Search for the cell housing the specified text and yield its (X, Y) center coordinate. 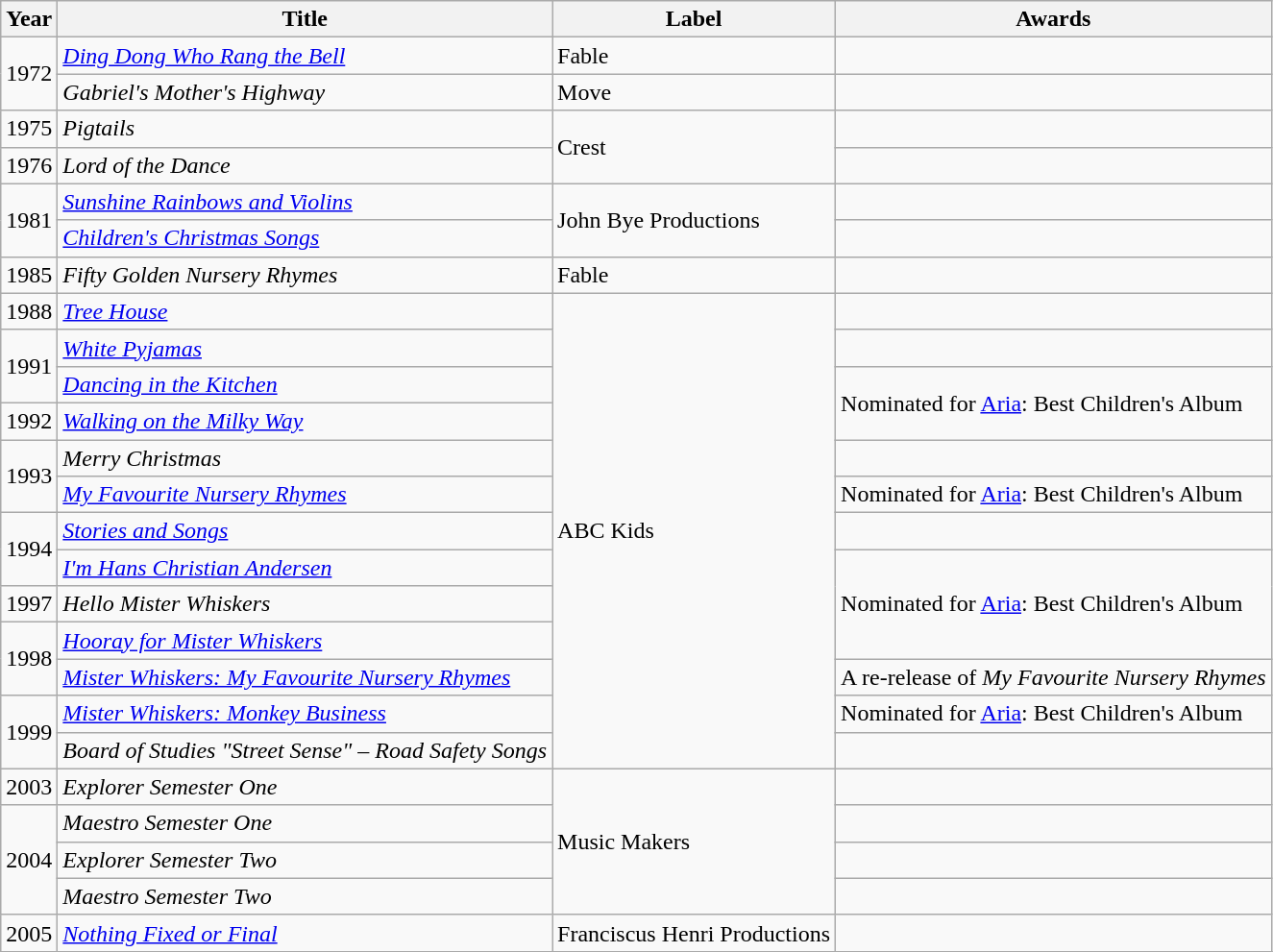
White Pyjamas (306, 348)
2003 (29, 787)
I'm Hans Christian Andersen (306, 568)
1997 (29, 604)
Year (29, 19)
1985 (29, 275)
Pigtails (306, 129)
Children's Christmas Songs (306, 238)
Music Makers (694, 842)
1988 (29, 311)
Explorer Semester Two (306, 860)
Board of Studies "Street Sense" – Road Safety Songs (306, 750)
Explorer Semester One (306, 787)
ABC Kids (694, 530)
Label (694, 19)
1993 (29, 476)
Fifty Golden Nursery Rhymes (306, 275)
Awards (1054, 19)
Ding Dong Who Rang the Bell (306, 56)
Dancing in the Kitchen (306, 384)
Lord of the Dance (306, 165)
1994 (29, 549)
Mister Whiskers: Monkey Business (306, 714)
1975 (29, 129)
1992 (29, 421)
Title (306, 19)
Hooray for Mister Whiskers (306, 641)
Mister Whiskers: My Favourite Nursery Rhymes (306, 677)
Maestro Semester One (306, 823)
Hello Mister Whiskers (306, 604)
1972 (29, 74)
John Bye Productions (694, 220)
Maestro Semester Two (306, 896)
Stories and Songs (306, 531)
Walking on the Milky Way (306, 421)
Franciscus Henri Productions (694, 933)
1999 (29, 732)
1976 (29, 165)
Nothing Fixed or Final (306, 933)
Move (694, 92)
Sunshine Rainbows and Violins (306, 202)
2005 (29, 933)
A re-release of My Favourite Nursery Rhymes (1054, 677)
Merry Christmas (306, 458)
Gabriel's Mother's Highway (306, 92)
1981 (29, 220)
2004 (29, 860)
My Favourite Nursery Rhymes (306, 495)
1991 (29, 366)
Tree House (306, 311)
1998 (29, 659)
Crest (694, 147)
